Provide the [X, Y] coordinate of the cell's center where the given text is located.  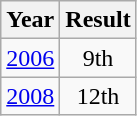
2008 [30, 96]
Result [98, 20]
2006 [30, 58]
12th [98, 96]
Year [30, 20]
9th [98, 58]
